Scan for the cell matching the given text and deliver its (x, y) coordinate at center. 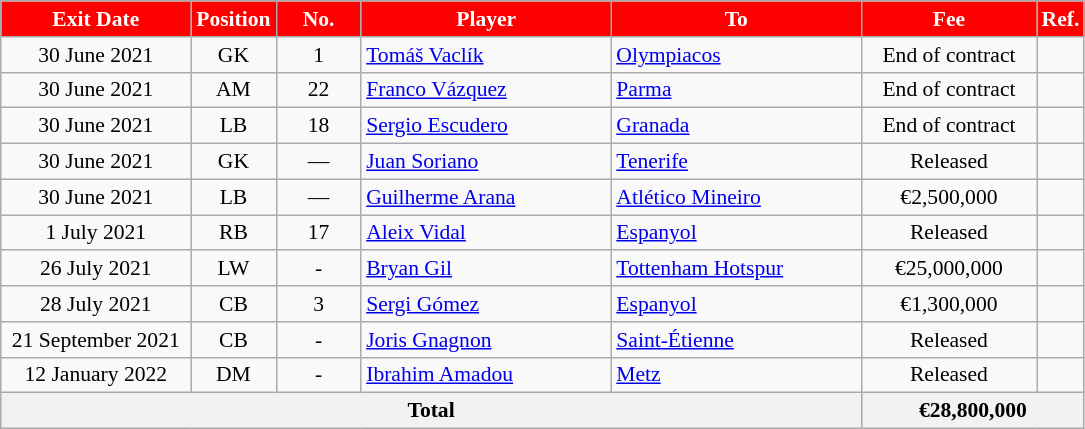
Ref. (1060, 19)
1 (318, 55)
12 January 2022 (96, 375)
Tottenham Hotspur (736, 269)
Guilherme Arana (486, 197)
Aleix Vidal (486, 233)
Position (234, 19)
21 September 2021 (96, 340)
Sergio Escudero (486, 126)
28 July 2021 (96, 304)
Metz (736, 375)
Franco Vázquez (486, 90)
Fee (948, 19)
Olympiacos (736, 55)
€25,000,000 (948, 269)
No. (318, 19)
LW (234, 269)
Tenerife (736, 162)
Tomáš Vaclík (486, 55)
Ibrahim Amadou (486, 375)
€2,500,000 (948, 197)
Sergi Gómez (486, 304)
22 (318, 90)
Joris Gnagnon (486, 340)
Total (432, 411)
3 (318, 304)
1 July 2021 (96, 233)
€1,300,000 (948, 304)
Saint-Étienne (736, 340)
17 (318, 233)
RB (234, 233)
18 (318, 126)
AM (234, 90)
Granada (736, 126)
To (736, 19)
26 July 2021 (96, 269)
Parma (736, 90)
Player (486, 19)
DM (234, 375)
Bryan Gil (486, 269)
Atlético Mineiro (736, 197)
€28,800,000 (972, 411)
Exit Date (96, 19)
Juan Soriano (486, 162)
